Identify which cell holds the provided text, then report its (x, y) central coordinate. 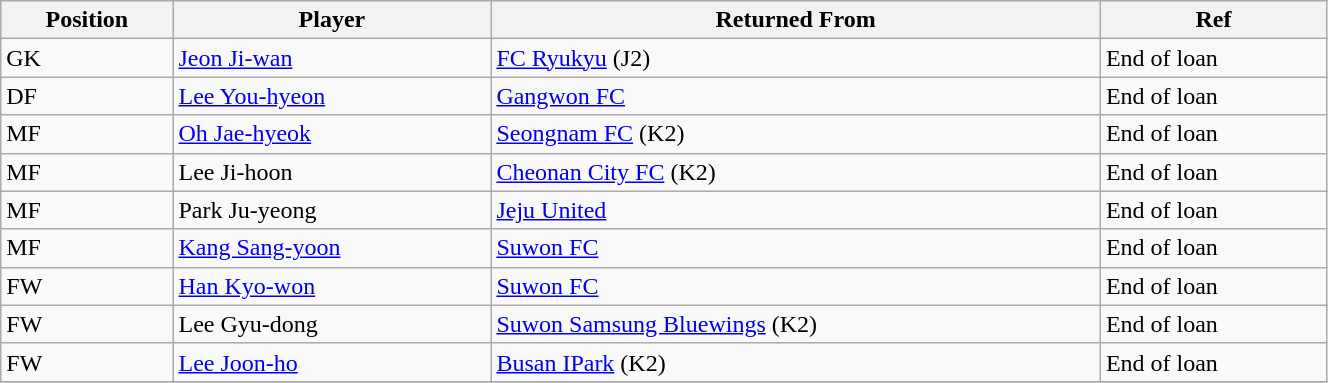
Lee You-hyeon (332, 96)
Suwon Samsung Bluewings (K2) (796, 324)
Player (332, 20)
Lee Ji-hoon (332, 172)
Cheonan City FC (K2) (796, 172)
Jeon Ji-wan (332, 58)
Returned From (796, 20)
GK (87, 58)
Busan IPark (K2) (796, 362)
Kang Sang-yoon (332, 248)
Position (87, 20)
Oh Jae-hyeok (332, 134)
Han Kyo-won (332, 286)
Jeju United (796, 210)
FC Ryukyu (J2) (796, 58)
Gangwon FC (796, 96)
DF (87, 96)
Lee Joon-ho (332, 362)
Lee Gyu-dong (332, 324)
Seongnam FC (K2) (796, 134)
Ref (1213, 20)
Park Ju-yeong (332, 210)
